Identify which cell holds the provided text, then report its [x, y] central coordinate. 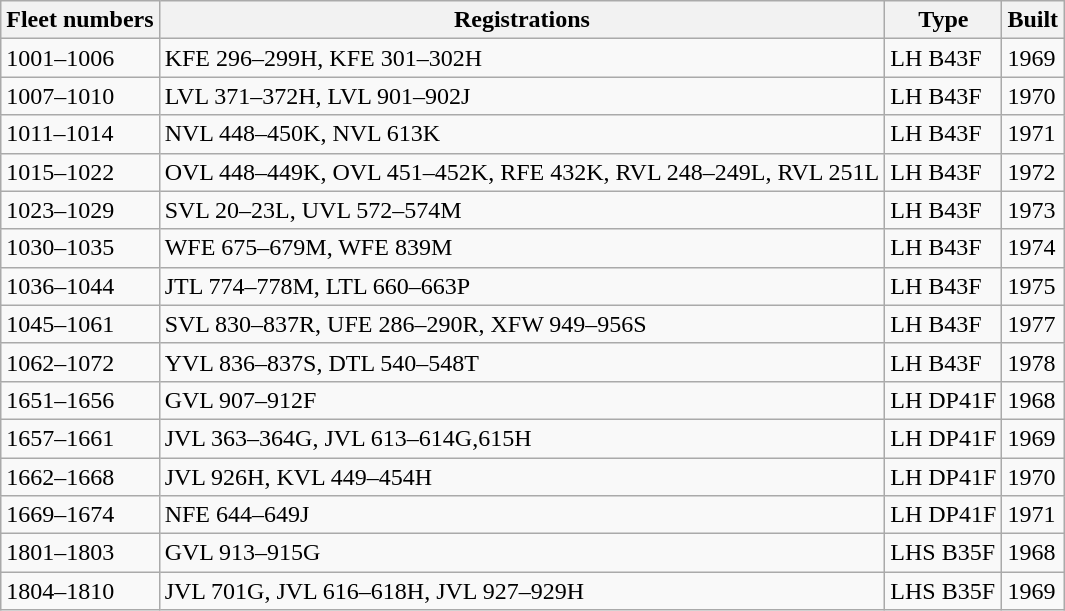
1973 [1033, 210]
1023–1029 [80, 210]
1669–1674 [80, 515]
SVL 20–23L, UVL 572–574M [522, 210]
JVL 926H, KVL 449–454H [522, 477]
1007–1010 [80, 96]
1001–1006 [80, 58]
1015–1022 [80, 172]
Registrations [522, 20]
1036–1044 [80, 286]
JTL 774–778M, LTL 660–663P [522, 286]
LVL 371–372H, LVL 901–902J [522, 96]
JVL 363–364G, JVL 613–614G,615H [522, 438]
1062–1072 [80, 362]
WFE 675–679M, WFE 839M [522, 248]
1045–1061 [80, 324]
1972 [1033, 172]
1804–1810 [80, 591]
NVL 448–450K, NVL 613K [522, 134]
YVL 836–837S, DTL 540–548T [522, 362]
GVL 913–915G [522, 553]
1657–1661 [80, 438]
GVL 907–912F [522, 400]
1978 [1033, 362]
1977 [1033, 324]
1662–1668 [80, 477]
Type [944, 20]
1030–1035 [80, 248]
Built [1033, 20]
OVL 448–449K, OVL 451–452K, RFE 432K, RVL 248–249L, RVL 251L [522, 172]
1651–1656 [80, 400]
SVL 830–837R, UFE 286–290R, XFW 949–956S [522, 324]
1011–1014 [80, 134]
JVL 701G, JVL 616–618H, JVL 927–929H [522, 591]
NFE 644–649J [522, 515]
1801–1803 [80, 553]
Fleet numbers [80, 20]
KFE 296–299H, KFE 301–302H [522, 58]
1974 [1033, 248]
1975 [1033, 286]
